Capture the cell that displays the provided text and extract its (X, Y) central coordinate. 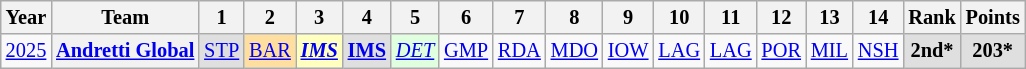
NSH (878, 51)
Rank (932, 17)
9 (628, 17)
MDO (574, 51)
Year (26, 17)
IOW (628, 51)
7 (520, 17)
10 (679, 17)
11 (731, 17)
2 (270, 17)
5 (415, 17)
STP (222, 51)
14 (878, 17)
Points (993, 17)
2nd* (932, 51)
POR (782, 51)
BAR (270, 51)
12 (782, 17)
2025 (26, 51)
203* (993, 51)
RDA (520, 51)
4 (367, 17)
DET (415, 51)
3 (320, 17)
GMP (466, 51)
MIL (830, 51)
Team (125, 17)
13 (830, 17)
1 (222, 17)
8 (574, 17)
Andretti Global (125, 51)
6 (466, 17)
